Identify which cell holds the provided text, then report its (X, Y) central coordinate. 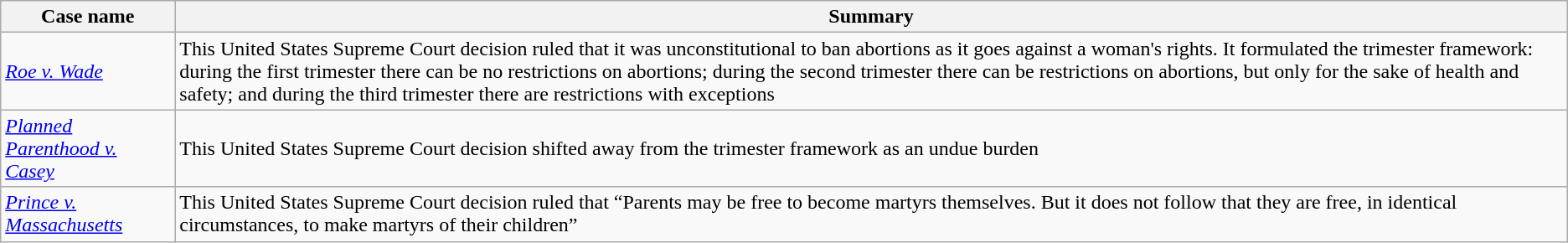
Roe v. Wade (88, 71)
Case name (88, 17)
Planned Parenthood v. Casey (88, 148)
Prince v. Massachusetts (88, 215)
Summary (871, 17)
This United States Supreme Court decision shifted away from the trimester framework as an undue burden (871, 148)
